For the text-containing cell, return its midpoint in (X, Y) coordinate format. 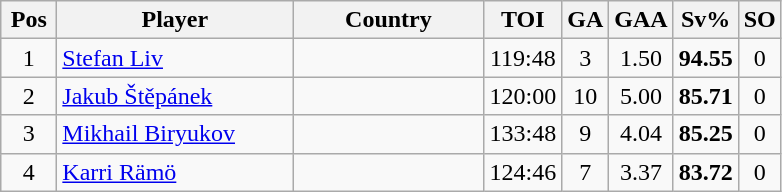
Mikhail Biryukov (175, 134)
Pos (29, 20)
1 (29, 58)
4.04 (641, 134)
7 (586, 172)
GA (586, 20)
GAA (641, 20)
Country (388, 20)
83.72 (706, 172)
9 (586, 134)
133:48 (523, 134)
124:46 (523, 172)
Karri Rämö (175, 172)
85.71 (706, 96)
Stefan Liv (175, 58)
119:48 (523, 58)
Player (175, 20)
5.00 (641, 96)
Sv% (706, 20)
TOI (523, 20)
85.25 (706, 134)
94.55 (706, 58)
1.50 (641, 58)
SO (760, 20)
120:00 (523, 96)
3.37 (641, 172)
Jakub Štěpánek (175, 96)
10 (586, 96)
4 (29, 172)
2 (29, 96)
